Scan for the cell matching the given text and deliver its (X, Y) coordinate at center. 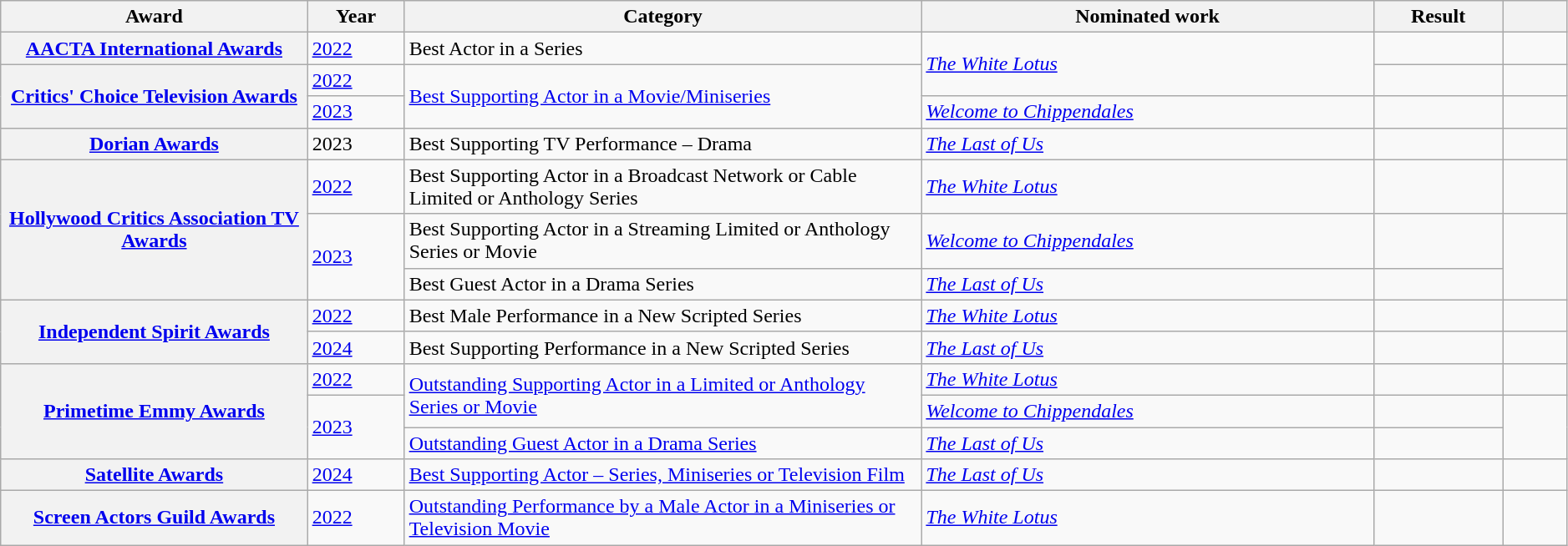
Best Male Performance in a New Scripted Series (663, 316)
Best Supporting Actor in a Broadcast Network or Cable Limited or Anthology Series (663, 187)
Year (356, 17)
Best Supporting Performance in a New Scripted Series (663, 347)
Best Supporting Actor in a Streaming Limited or Anthology Series or Movie (663, 240)
Outstanding Supporting Actor in a Limited or Anthology Series or Movie (663, 395)
Best Guest Actor in a Drama Series (663, 284)
Hollywood Critics Association TV Awards (154, 230)
Satellite Awards (154, 475)
Primetime Emmy Awards (154, 411)
Nominated work (1148, 17)
Best Supporting Actor in a Movie/Miniseries (663, 96)
Best Actor in a Series (663, 48)
Outstanding Performance by a Male Actor in a Miniseries or Television Movie (663, 518)
Category (663, 17)
Dorian Awards (154, 144)
Result (1439, 17)
AACTA International Awards (154, 48)
Screen Actors Guild Awards (154, 518)
Best Supporting Actor – Series, Miniseries or Television Film (663, 475)
Independent Spirit Awards (154, 331)
Critics' Choice Television Awards (154, 96)
Award (154, 17)
Outstanding Guest Actor in a Drama Series (663, 443)
Best Supporting TV Performance – Drama (663, 144)
